From the cell containing the given text, extract its center point as (X, Y) coordinate. 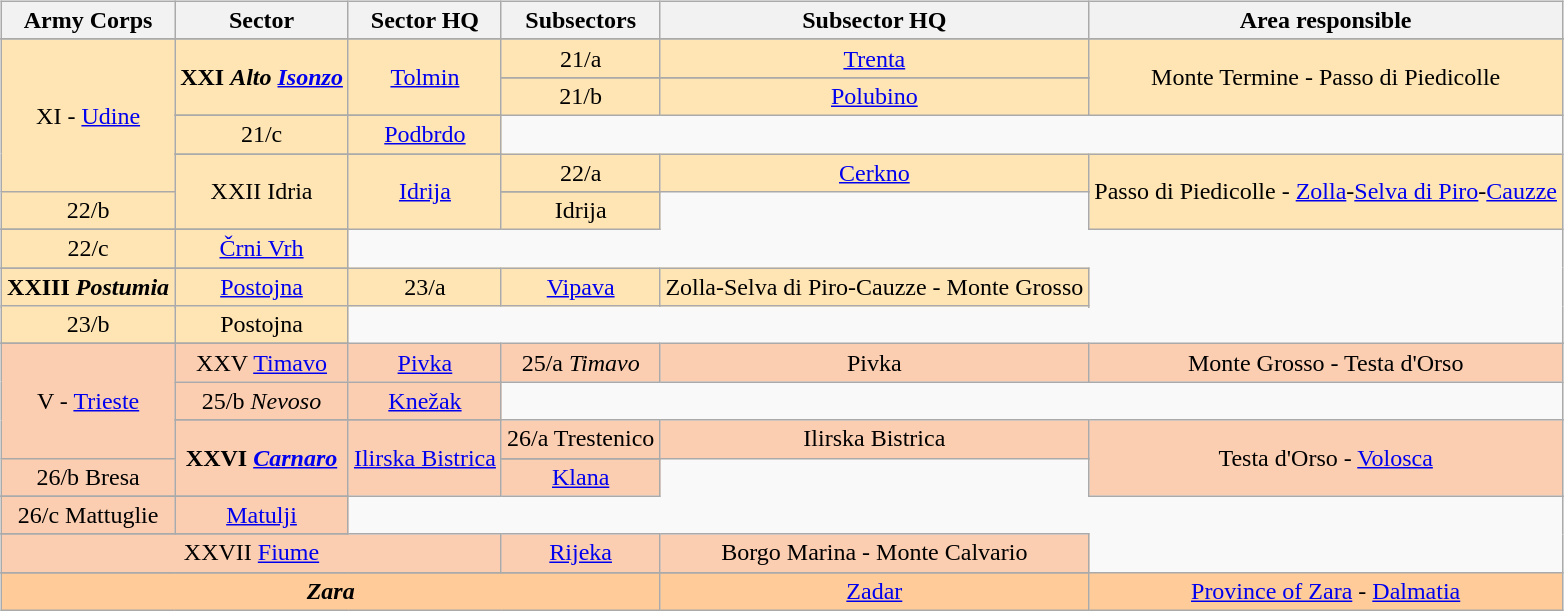
V - Trieste (88, 401)
Knežak (424, 401)
25/b Nevoso (262, 401)
21/b (580, 96)
Subsector HQ (874, 20)
Rijeka (580, 553)
XXI Alto Isonzo (262, 77)
23/b (88, 325)
Monte Grosso - Testa d'Orso (1326, 363)
26/c Mattuglie (88, 515)
22/b (88, 211)
Army Corps (88, 20)
Matulji (262, 515)
Polubino (874, 96)
Sector HQ (424, 20)
Tolmin (424, 77)
XXVII Fiume (252, 553)
Province of Zara - Dalmatia (1326, 591)
Trenta (874, 58)
Črni Vrh (262, 249)
25/a Timavo (580, 363)
21/a (580, 58)
Zara (331, 591)
22/c (88, 249)
Borgo Marina - Monte Calvario (874, 553)
Klana (580, 477)
Area responsible (1326, 20)
Sector (262, 20)
Subsectors (580, 20)
XXIII Postumia (88, 287)
26/a Trestenico (580, 439)
Testa d'Orso - Volosca (1326, 458)
21/c (262, 134)
Monte Termine - Passo di Piedicolle (1326, 77)
XXII Idria (262, 192)
Zadar (874, 591)
Vipava (580, 287)
Passo di Piedicolle - Zolla-Selva di Piro-Cauzze (1326, 192)
Cerkno (874, 173)
26/b Bresa (88, 477)
22/a (580, 173)
XI - Udine (88, 115)
XXVI Carnaro (262, 458)
Zolla-Selva di Piro-Cauzze - Monte Grosso (874, 287)
23/a (424, 287)
XXV Timavo (262, 363)
Podbrdo (424, 134)
